Pinpoint the cell where the given text exists, returning its (X, Y) midpoint coordinate. 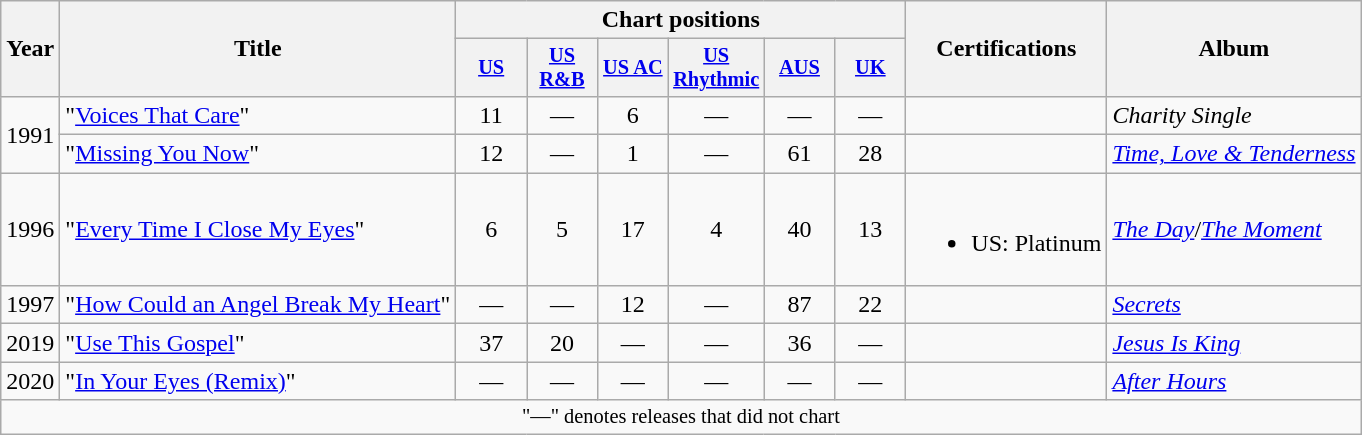
1 (632, 154)
Album (1234, 49)
4 (716, 230)
"In Your Eyes (Remix)" (258, 381)
Jesus Is King (1234, 343)
"Missing You Now" (258, 154)
US (492, 68)
37 (492, 343)
"How Could an Angel Break My Heart" (258, 305)
28 (870, 154)
5 (562, 230)
The Day/The Moment (1234, 230)
1996 (30, 230)
1991 (30, 134)
After Hours (1234, 381)
Charity Single (1234, 115)
13 (870, 230)
Year (30, 49)
"—" denotes releases that did not chart (681, 417)
Certifications (1006, 49)
US: Platinum (1006, 230)
1997 (30, 305)
2019 (30, 343)
61 (800, 154)
UK (870, 68)
"Voices That Care" (258, 115)
20 (562, 343)
40 (800, 230)
2020 (30, 381)
"Every Time I Close My Eyes" (258, 230)
US R&B (562, 68)
11 (492, 115)
36 (800, 343)
Chart positions (681, 20)
AUS (800, 68)
"Use This Gospel" (258, 343)
87 (800, 305)
Secrets (1234, 305)
Title (258, 49)
22 (870, 305)
17 (632, 230)
Time, Love & Tenderness (1234, 154)
US AC (632, 68)
US Rhythmic (716, 68)
